Determine the [x, y] coordinate at the center of the cell enclosing the given text.  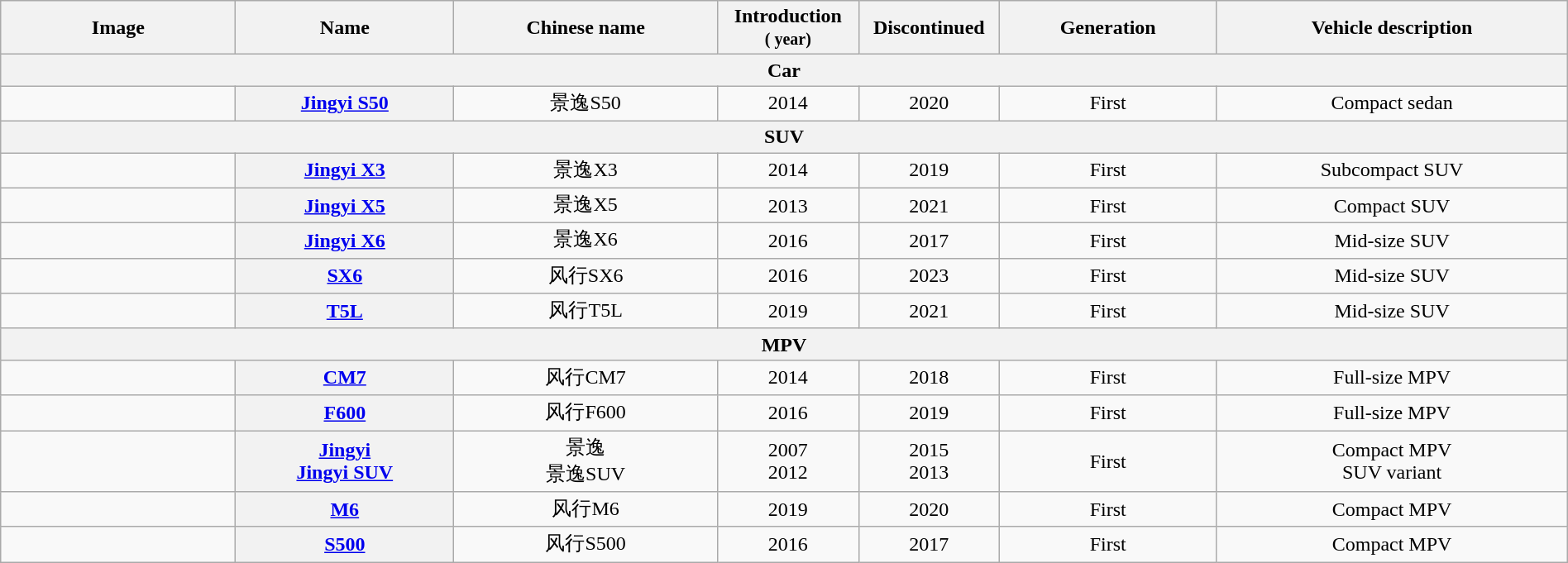
JingyiJingyi SUV [345, 460]
风行SX6 [586, 276]
风行S500 [586, 544]
Jingyi X5 [345, 205]
Chinese name [586, 28]
景逸景逸SUV [586, 460]
Subcompact SUV [1392, 170]
F600 [345, 413]
Vehicle description [1392, 28]
2018 [929, 377]
Introduction( year) [788, 28]
Compact MPVSUV variant [1392, 460]
Name [345, 28]
M6 [345, 509]
SUV [784, 136]
风行M6 [586, 509]
Jingyi X6 [345, 241]
Car [784, 70]
T5L [345, 311]
景逸X3 [586, 170]
Jingyi X3 [345, 170]
Discontinued [929, 28]
MPV [784, 344]
S500 [345, 544]
2013 [788, 205]
20152013 [929, 460]
SX6 [345, 276]
Image [118, 28]
Compact SUV [1392, 205]
20072012 [788, 460]
Generation [1108, 28]
风行T5L [586, 311]
景逸S50 [586, 104]
2023 [929, 276]
景逸X5 [586, 205]
Compact sedan [1392, 104]
CM7 [345, 377]
风行F600 [586, 413]
风行CM7 [586, 377]
景逸X6 [586, 241]
Jingyi S50 [345, 104]
